Search for the cell housing the specified text and yield its (X, Y) center coordinate. 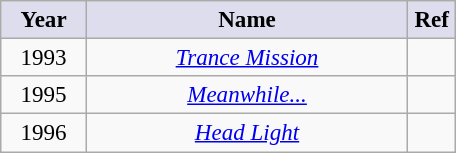
Meanwhile... (246, 95)
Head Light (246, 133)
Trance Mission (246, 57)
Name (246, 20)
Year (44, 20)
1993 (44, 57)
1996 (44, 133)
Ref (432, 20)
1995 (44, 95)
